Return the [X, Y] coordinate for the center point of the cell that contains the specified text.  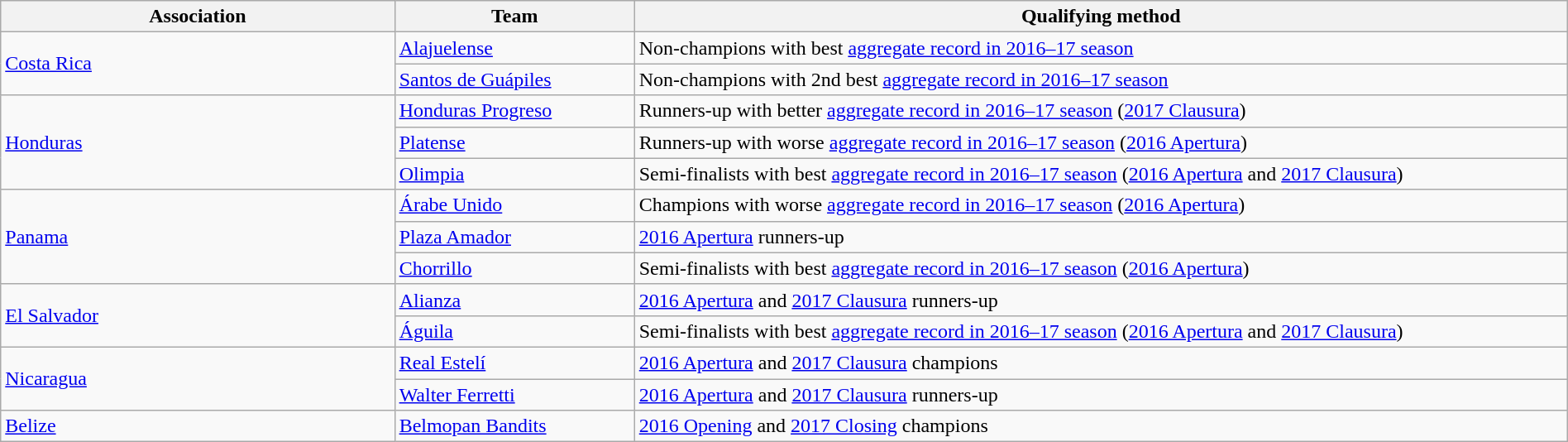
Runners-up with better aggregate record in 2016–17 season (2017 Clausura) [1101, 111]
Honduras [198, 142]
Platense [514, 142]
2016 Apertura and 2017 Clausura champions [1101, 363]
Honduras Progreso [514, 111]
Nicaragua [198, 378]
El Salvador [198, 315]
2016 Apertura runners-up [1101, 237]
Alianza [514, 300]
Walter Ferretti [514, 395]
Costa Rica [198, 64]
Chorrillo [514, 268]
Plaza Amador [514, 237]
Semi-finalists with best aggregate record in 2016–17 season (2016 Apertura) [1101, 268]
Qualifying method [1101, 17]
Champions with worse aggregate record in 2016–17 season (2016 Apertura) [1101, 205]
Runners-up with worse aggregate record in 2016–17 season (2016 Apertura) [1101, 142]
Águila [514, 331]
Belmopan Bandits [514, 426]
Non-champions with best aggregate record in 2016–17 season [1101, 48]
Alajuelense [514, 48]
Team [514, 17]
Panama [198, 237]
2016 Opening and 2017 Closing champions [1101, 426]
Santos de Guápiles [514, 79]
Association [198, 17]
Olimpia [514, 174]
Belize [198, 426]
Real Estelí [514, 363]
Árabe Unido [514, 205]
Non-champions with 2nd best aggregate record in 2016–17 season [1101, 79]
